From the cell containing the given text, extract its center point as [X, Y] coordinate. 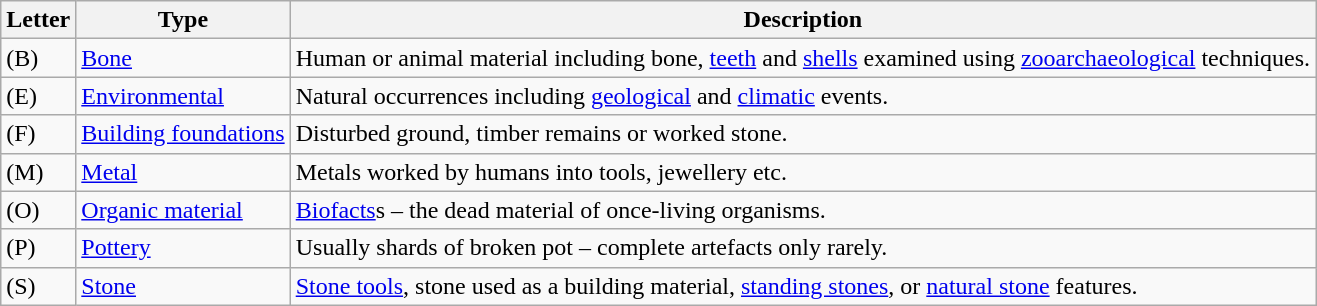
Natural occurrences including geological and climatic events. [802, 96]
Metal [183, 172]
Type [183, 20]
Stone tools, stone used as a building material, standing stones, or natural stone features. [802, 286]
Environmental [183, 96]
(F) [38, 134]
Usually shards of broken pot – complete artefacts only rarely. [802, 248]
(O) [38, 210]
Letter [38, 20]
Description [802, 20]
(P) [38, 248]
Bone [183, 58]
(S) [38, 286]
Stone [183, 286]
Disturbed ground, timber remains or worked stone. [802, 134]
(B) [38, 58]
Metals worked by humans into tools, jewellery etc. [802, 172]
Biofactss – the dead material of once-living organisms. [802, 210]
(M) [38, 172]
Human or animal material including bone, teeth and shells examined using zooarchaeological techniques. [802, 58]
Pottery [183, 248]
Organic material [183, 210]
(E) [38, 96]
Building foundations [183, 134]
